From the cell containing the given text, extract its center point as (x, y) coordinate. 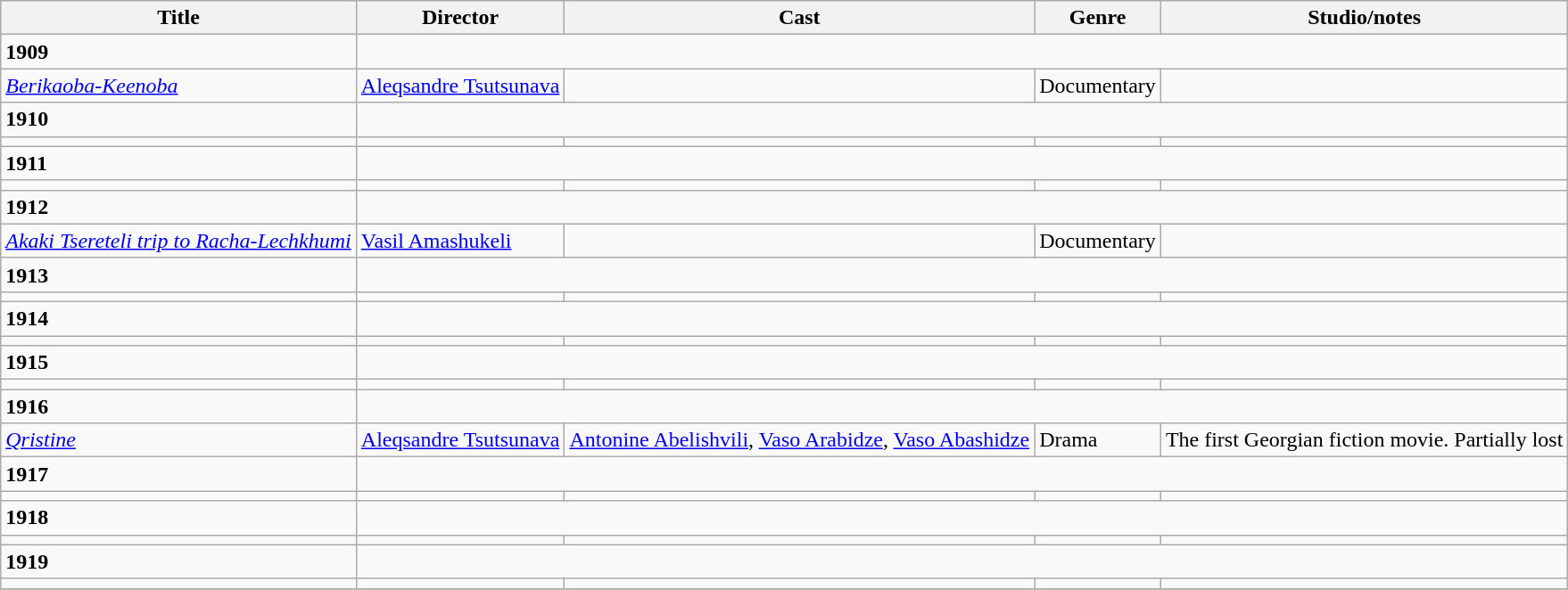
1912 (178, 207)
Title (178, 18)
Studio/notes (1365, 18)
Qristine (178, 440)
Cast (799, 18)
1918 (178, 518)
1919 (178, 561)
The first Georgian fiction movie. Partially lost (1365, 440)
1913 (178, 275)
Genre (1098, 18)
1910 (178, 119)
Akaki Tsereteli trip to Racha-Lechkhumi (178, 241)
1914 (178, 318)
Drama (1098, 440)
Berikaoba-Keenoba (178, 86)
Director (460, 18)
Vasil Amashukeli (460, 241)
1915 (178, 363)
1911 (178, 163)
Antonine Abelishvili, Vaso Arabidze, Vaso Abashidze (799, 440)
1909 (178, 52)
1917 (178, 474)
1916 (178, 406)
